For the text-containing cell, return its midpoint in (X, Y) coordinate format. 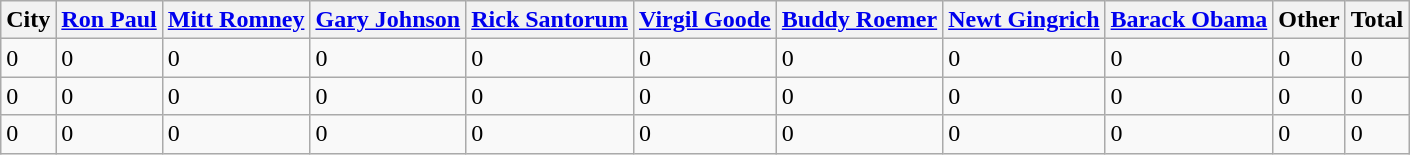
City (28, 20)
Virgil Goode (704, 20)
Rick Santorum (550, 20)
Total (1377, 20)
Barack Obama (1189, 20)
Mitt Romney (236, 20)
Other (1309, 20)
Newt Gingrich (1024, 20)
Ron Paul (109, 20)
Buddy Roemer (859, 20)
Gary Johnson (388, 20)
